Find where the given text appears and provide that cell's center as [X, Y] coordinate. 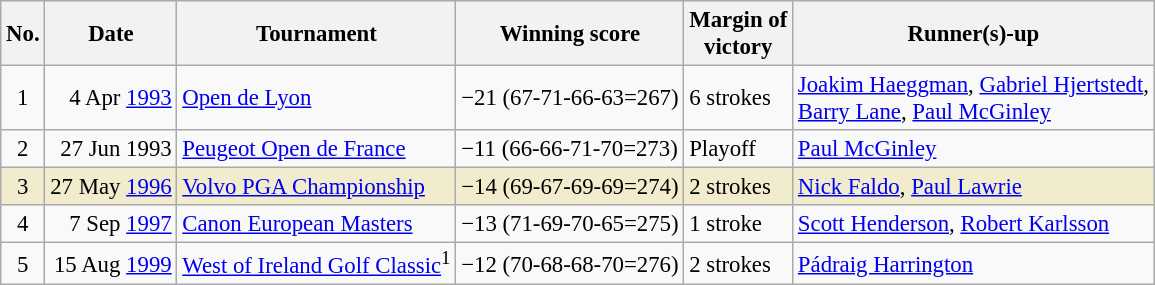
−14 (69-67-69-69=274) [570, 187]
Volvo PGA Championship [316, 187]
Scott Henderson, Robert Karlsson [974, 224]
West of Ireland Golf Classic1 [316, 264]
2 [23, 149]
15 Aug 1999 [111, 264]
1 stroke [738, 224]
Pádraig Harrington [974, 264]
Open de Lyon [316, 98]
Margin ofvictory [738, 34]
Nick Faldo, Paul Lawrie [974, 187]
No. [23, 34]
4 Apr 1993 [111, 98]
1 [23, 98]
Playoff [738, 149]
−21 (67-71-66-63=267) [570, 98]
Paul McGinley [974, 149]
27 May 1996 [111, 187]
4 [23, 224]
Winning score [570, 34]
7 Sep 1997 [111, 224]
Joakim Haeggman, Gabriel Hjertstedt, Barry Lane, Paul McGinley [974, 98]
−13 (71-69-70-65=275) [570, 224]
−11 (66-66-71-70=273) [570, 149]
Canon European Masters [316, 224]
Date [111, 34]
Runner(s)-up [974, 34]
Peugeot Open de France [316, 149]
−12 (70-68-68-70=276) [570, 264]
27 Jun 1993 [111, 149]
Tournament [316, 34]
5 [23, 264]
3 [23, 187]
6 strokes [738, 98]
